Identify which cell holds the provided text, then report its [x, y] central coordinate. 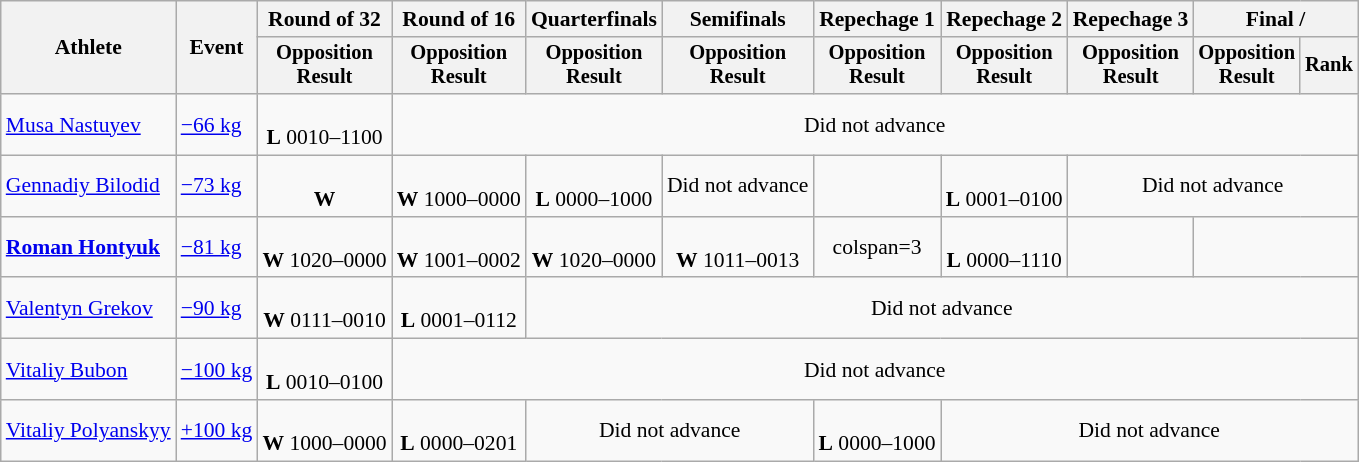
Musa Nastuyev [88, 124]
L 0001–0112 [459, 308]
W [324, 186]
Vitaliy Bubon [88, 370]
Vitaliy Polyanskyy [88, 430]
Round of 16 [459, 19]
+100 kg [217, 430]
−100 kg [217, 370]
Rank [1329, 66]
Valentyn Grekov [88, 308]
Repechage 1 [876, 19]
Repechage 2 [1004, 19]
Athlete [88, 48]
−81 kg [217, 248]
Semifinals [738, 19]
Round of 32 [324, 19]
−73 kg [217, 186]
W 0111–0010 [324, 308]
L 0001–0100 [1004, 186]
Roman Hontyuk [88, 248]
L 0010–0100 [324, 370]
−90 kg [217, 308]
W 1001–0002 [459, 248]
colspan=3 [876, 248]
L 0000–1110 [1004, 248]
Quarterfinals [594, 19]
L 0000–0201 [459, 430]
Gennadiy Bilodid [88, 186]
Repechage 3 [1131, 19]
−66 kg [217, 124]
W 1011–0013 [738, 248]
Event [217, 48]
Final / [1275, 19]
L 0010–1100 [324, 124]
